Return [x, y] of the center of cell containing provided text 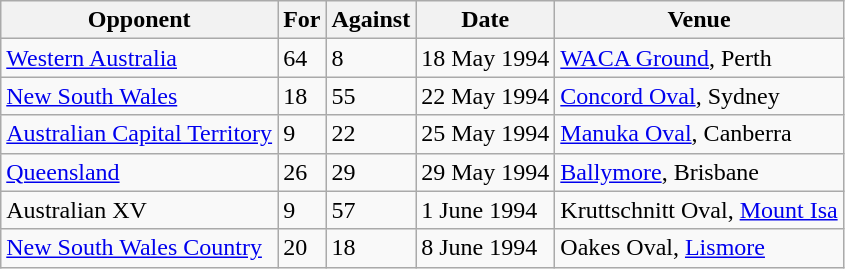
WACA Ground, Perth [699, 58]
New South Wales Country [140, 248]
20 [302, 248]
Opponent [140, 20]
Ballymore, Brisbane [699, 172]
26 [302, 172]
Manuka Oval, Canberra [699, 134]
Western Australia [140, 58]
29 May 1994 [486, 172]
Kruttschnitt Oval, Mount Isa [699, 210]
Oakes Oval, Lismore [699, 248]
New South Wales [140, 96]
22 May 1994 [486, 96]
29 [371, 172]
8 [371, 58]
Against [371, 20]
18 May 1994 [486, 58]
Concord Oval, Sydney [699, 96]
8 June 1994 [486, 248]
57 [371, 210]
64 [302, 58]
For [302, 20]
25 May 1994 [486, 134]
Australian XV [140, 210]
Venue [699, 20]
Australian Capital Territory [140, 134]
Queensland [140, 172]
1 June 1994 [486, 210]
Date [486, 20]
22 [371, 134]
55 [371, 96]
